Return the (x, y) coordinate for the center point of the cell that contains the specified text.  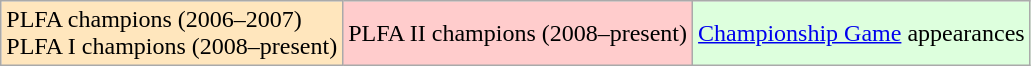
Championship Game appearances (862, 34)
PLFA champions (2006–2007) PLFA I champions (2008–present) (172, 34)
PLFA II champions (2008–present) (518, 34)
